From the cell containing the given text, extract its center point as (x, y) coordinate. 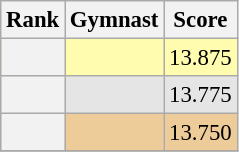
Rank (33, 20)
Score (200, 20)
Gymnast (114, 20)
13.875 (200, 58)
13.750 (200, 133)
13.775 (200, 95)
